Capture the cell that displays the provided text and extract its (x, y) central coordinate. 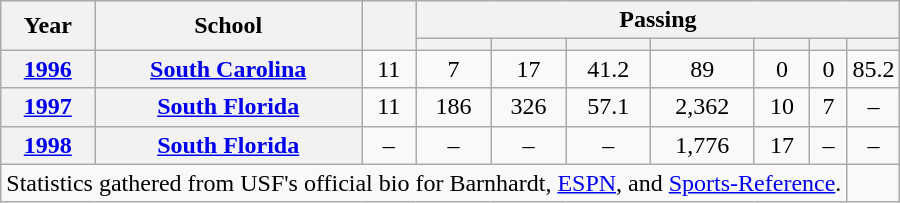
School (228, 26)
186 (454, 107)
Year (48, 26)
326 (528, 107)
1,776 (702, 145)
10 (782, 107)
South Carolina (228, 69)
57.1 (608, 107)
2,362 (702, 107)
1996 (48, 69)
Statistics gathered from USF's official bio for Barnhardt, ESPN, and Sports-Reference. (424, 183)
85.2 (874, 69)
89 (702, 69)
1997 (48, 107)
41.2 (608, 69)
1998 (48, 145)
Passing (658, 20)
